Return the (x, y) coordinate for the center point of the cell that contains the specified text.  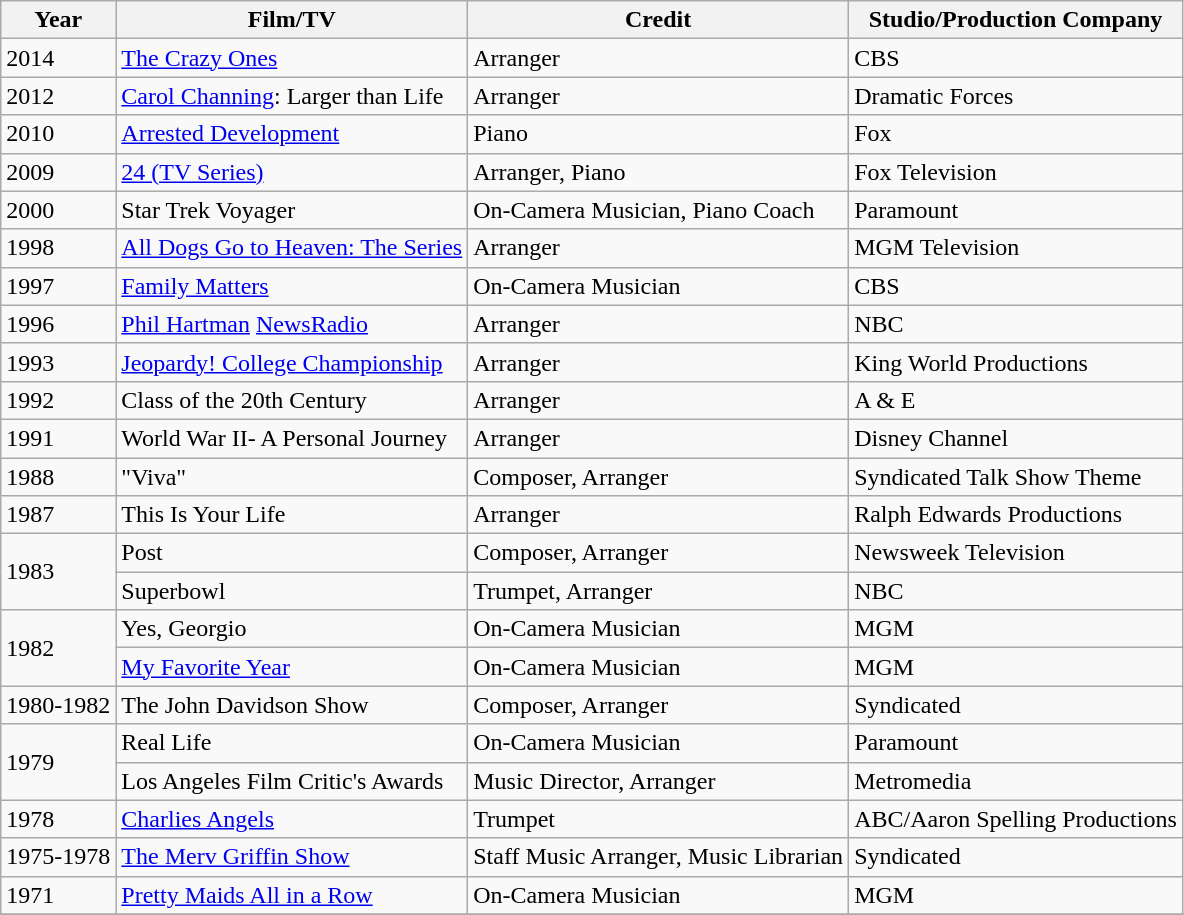
All Dogs Go to Heaven: The Series (292, 248)
2009 (58, 172)
1975-1978 (58, 857)
Pretty Maids All in a Row (292, 895)
1987 (58, 515)
Staff Music Arranger, Music Librarian (658, 857)
Family Matters (292, 286)
Trumpet (658, 819)
This Is Your Life (292, 515)
Newsweek Television (1016, 553)
Ralph Edwards Productions (1016, 515)
Syndicated Talk Show Theme (1016, 477)
1988 (58, 477)
1971 (58, 895)
World War II- A Personal Journey (292, 438)
Trumpet, Arranger (658, 591)
My Favorite Year (292, 667)
ABC/Aaron Spelling Productions (1016, 819)
Superbowl (292, 591)
On-Camera Musician, Piano Coach (658, 210)
1997 (58, 286)
Class of the 20th Century (292, 400)
24 (TV Series) (292, 172)
Fox (1016, 134)
Year (58, 20)
Real Life (292, 743)
2010 (58, 134)
Arranger, Piano (658, 172)
1992 (58, 400)
1983 (58, 572)
The Merv Griffin Show (292, 857)
2014 (58, 58)
Arrested Development (292, 134)
Carol Channing: Larger than Life (292, 96)
Yes, Georgio (292, 629)
1996 (58, 324)
Metromedia (1016, 781)
2000 (58, 210)
Fox Television (1016, 172)
Post (292, 553)
Phil Hartman NewsRadio (292, 324)
"Viva" (292, 477)
King World Productions (1016, 362)
Dramatic Forces (1016, 96)
1979 (58, 762)
2012 (58, 96)
Music Director, Arranger (658, 781)
1993 (58, 362)
Los Angeles Film Critic's Awards (292, 781)
Star Trek Voyager (292, 210)
1982 (58, 648)
Film/TV (292, 20)
The Crazy Ones (292, 58)
A & E (1016, 400)
1991 (58, 438)
Disney Channel (1016, 438)
1998 (58, 248)
Piano (658, 134)
1980-1982 (58, 705)
Jeopardy! College Championship (292, 362)
Credit (658, 20)
1978 (58, 819)
Studio/Production Company (1016, 20)
Charlies Angels (292, 819)
The John Davidson Show (292, 705)
MGM Television (1016, 248)
